Return the [x, y] coordinate for the center point of the cell that contains the specified text.  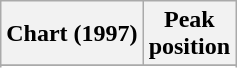
Peakposition [189, 34]
Chart (1997) [72, 34]
